Extract the [x, y] coordinate from the center of the cell holding the provided text.  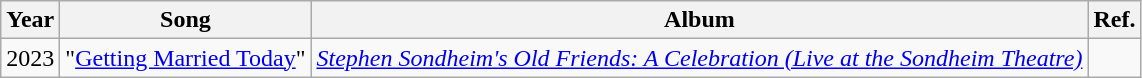
Ref. [1114, 20]
Album [700, 20]
Year [30, 20]
"Getting Married Today" [186, 58]
Song [186, 20]
2023 [30, 58]
Stephen Sondheim's Old Friends: A Celebration (Live at the Sondheim Theatre) [700, 58]
